Locate the cell with the specified text and output its (x, y) center coordinate. 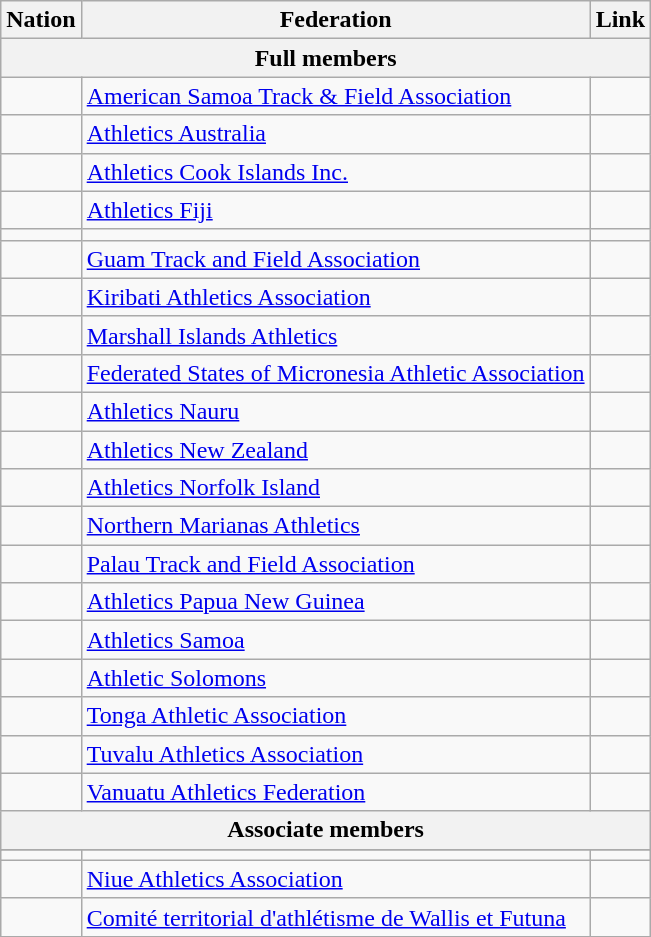
Athletics Nauru (336, 411)
Full members (326, 58)
Tonga Athletic Association (336, 716)
Kiribati Athletics Association (336, 297)
Athletic Solomons (336, 678)
Federation (336, 20)
Federated States of Micronesia Athletic Association (336, 373)
Athletics Papua New Guinea (336, 602)
Northern Marianas Athletics (336, 526)
Niue Athletics Association (336, 879)
Nation (41, 20)
Associate members (326, 830)
American Samoa Track & Field Association (336, 96)
Comité territorial d'athlétisme de Wallis et Futuna (336, 917)
Guam Track and Field Association (336, 259)
Athletics Norfolk Island (336, 488)
Marshall Islands Athletics (336, 335)
Athletics Australia (336, 134)
Link (620, 20)
Athletics Fiji (336, 210)
Palau Track and Field Association (336, 564)
Tuvalu Athletics Association (336, 754)
Athletics Samoa (336, 640)
Athletics Cook Islands Inc. (336, 172)
Athletics New Zealand (336, 449)
Vanuatu Athletics Federation (336, 792)
